Extract the (X, Y) coordinate from the center of the cell holding the provided text.  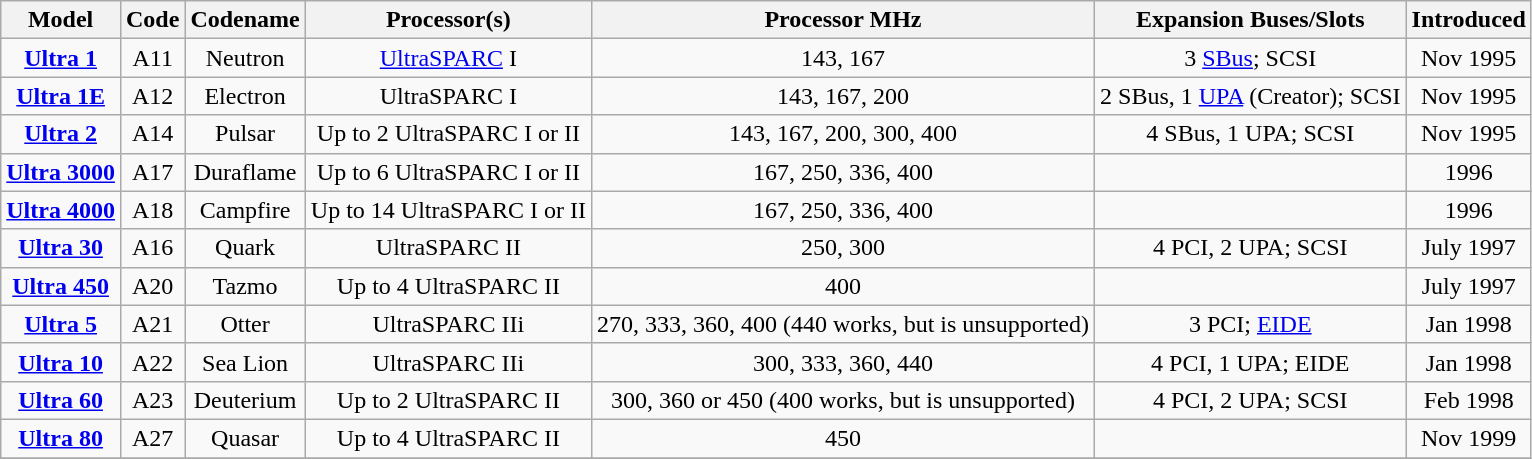
A23 (152, 400)
Ultra 1E (61, 96)
2 SBus, 1 UPA (Creator); SCSI (1251, 96)
Up to 2 UltraSPARC II (448, 400)
Nov 1999 (1468, 438)
A16 (152, 248)
Up to 14 UltraSPARC I or II (448, 210)
143, 167 (842, 58)
Ultra 80 (61, 438)
3 PCI; EIDE (1251, 324)
143, 167, 200, 300, 400 (842, 134)
4 SBus, 1 UPA; SCSI (1251, 134)
Campfire (245, 210)
Neutron (245, 58)
Ultra 2 (61, 134)
300, 360 or 450 (400 works, but is unsupported) (842, 400)
Pulsar (245, 134)
Expansion Buses/Slots (1251, 20)
3 SBus; SCSI (1251, 58)
Tazmo (245, 286)
Codename (245, 20)
Deuterium (245, 400)
Ultra 450 (61, 286)
Otter (245, 324)
Ultra 3000 (61, 172)
A21 (152, 324)
Processor(s) (448, 20)
Duraflame (245, 172)
Up to 6 UltraSPARC I or II (448, 172)
A22 (152, 362)
Ultra 1 (61, 58)
Ultra 30 (61, 248)
4 PCI, 1 UPA; EIDE (1251, 362)
143, 167, 200 (842, 96)
Code (152, 20)
Ultra 10 (61, 362)
Quasar (245, 438)
Feb 1998 (1468, 400)
A11 (152, 58)
250, 300 (842, 248)
A17 (152, 172)
Up to 2 UltraSPARC I or II (448, 134)
400 (842, 286)
Introduced (1468, 20)
Ultra 4000 (61, 210)
Electron (245, 96)
Quark (245, 248)
Ultra 5 (61, 324)
Sea Lion (245, 362)
A12 (152, 96)
A18 (152, 210)
A27 (152, 438)
270, 333, 360, 400 (440 works, but is unsupported) (842, 324)
UltraSPARC II (448, 248)
300, 333, 360, 440 (842, 362)
A14 (152, 134)
Model (61, 20)
Ultra 60 (61, 400)
450 (842, 438)
Processor MHz (842, 20)
A20 (152, 286)
